Extract the (x, y) coordinate from the center of the cell holding the provided text.  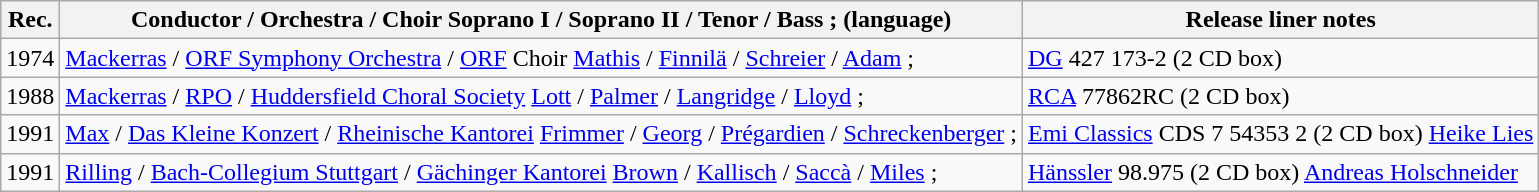
Hänssler 98.975 (2 CD box) Andreas Holschneider (1280, 172)
Conductor / Orchestra / Choir Soprano I / Soprano II / Tenor / Bass ; (language) (542, 20)
Rilling / Bach-Collegium Stuttgart / Gächinger Kantorei Brown / Kallisch / Saccà / Miles ; (542, 172)
DG 427 173-2 (2 CD box) (1280, 58)
1988 (30, 96)
Mackerras / RPO / Huddersfield Choral Society Lott / Palmer / Langridge / Lloyd ; (542, 96)
Rec. (30, 20)
RCA 77862RC (2 CD box) (1280, 96)
Emi Classics CDS 7 54353 2 (2 CD box) Heike Lies (1280, 134)
Mackerras / ORF Symphony Orchestra / ORF Choir Mathis / Finnilä / Schreier / Adam ; (542, 58)
Max / Das Kleine Konzert / Rheinische Kantorei Frimmer / Georg / Prégardien / Schreckenberger ; (542, 134)
1974 (30, 58)
Release liner notes (1280, 20)
